Output the (x, y) coordinate of the center of the cell containing the given text.  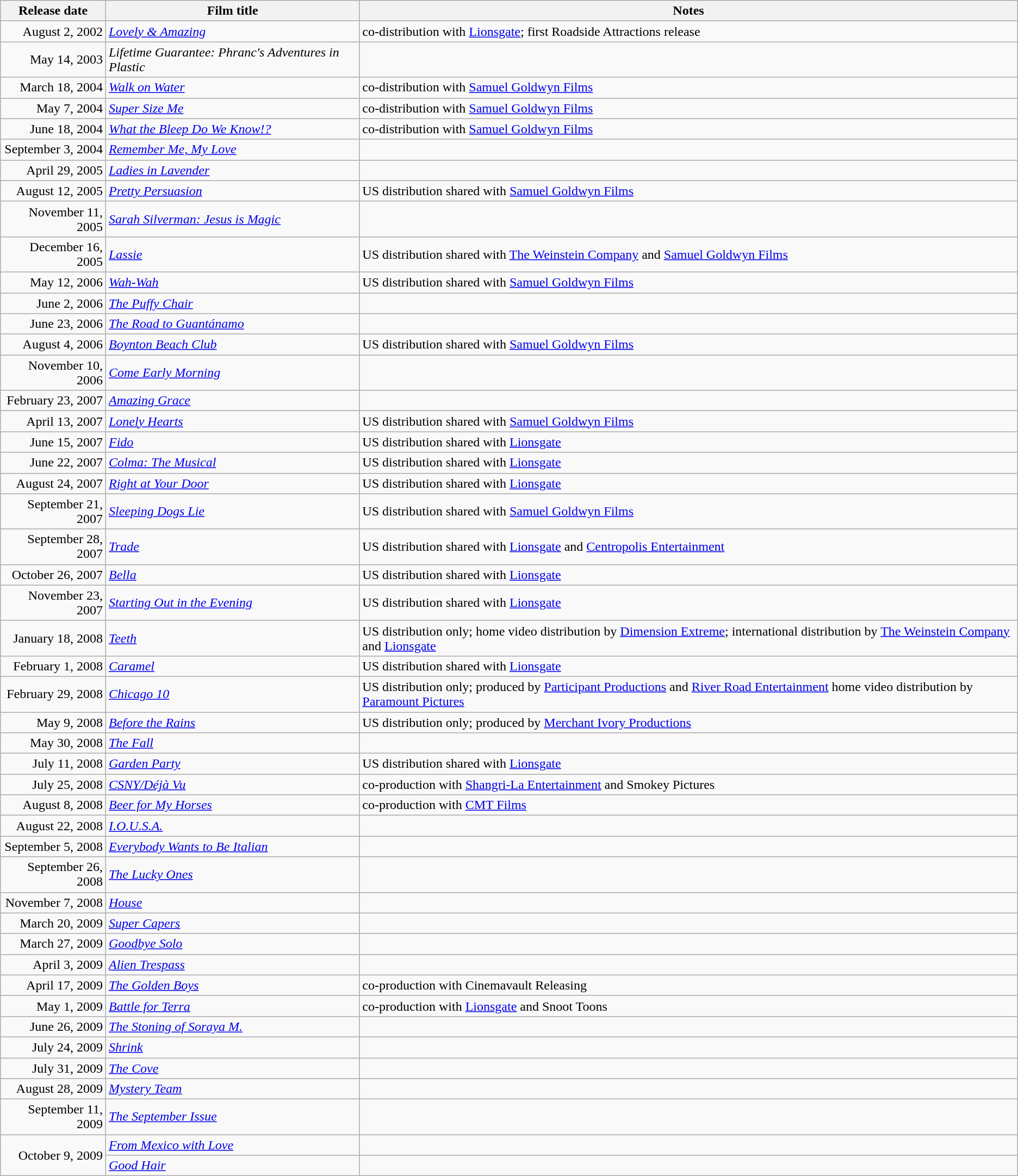
US distribution shared with The Weinstein Company and Samuel Goldwyn Films (688, 254)
July 25, 2008 (53, 785)
April 13, 2007 (53, 421)
Lovely & Amazing (232, 32)
June 26, 2009 (53, 1026)
Chicago 10 (232, 694)
Colma: The Musical (232, 463)
I.O.U.S.A. (232, 826)
Good Hair (232, 1166)
August 12, 2005 (53, 191)
Super Size Me (232, 108)
November 23, 2007 (53, 602)
US distribution only; home video distribution by Dimension Extreme; international distribution by The Weinstein Company and Lionsgate (688, 638)
August 22, 2008 (53, 826)
Caramel (232, 666)
The September Issue (232, 1117)
October 9, 2009 (53, 1155)
June 18, 2004 (53, 129)
Boynton Beach Club (232, 345)
September 11, 2009 (53, 1117)
Sleeping Dogs Lie (232, 511)
December 16, 2005 (53, 254)
Before the Rains (232, 723)
July 24, 2009 (53, 1047)
Alien Trespass (232, 965)
Super Capers (232, 923)
September 26, 2008 (53, 874)
Lifetime Guarantee: Phranc's Adventures in Plastic (232, 60)
November 10, 2006 (53, 373)
What the Bleep Do We Know!? (232, 129)
September 3, 2004 (53, 150)
August 4, 2006 (53, 345)
US distribution only; produced by Merchant Ivory Productions (688, 723)
September 5, 2008 (53, 847)
House (232, 903)
May 14, 2003 (53, 60)
Wah-Wah (232, 282)
May 12, 2006 (53, 282)
March 18, 2004 (53, 88)
The Golden Boys (232, 985)
Ladies in Lavender (232, 170)
June 22, 2007 (53, 463)
Lonely Hearts (232, 421)
June 15, 2007 (53, 442)
February 23, 2007 (53, 401)
co-production with Cinemavault Releasing (688, 985)
CSNY/Déjà Vu (232, 785)
co-distribution with Lionsgate; first Roadside Attractions release (688, 32)
US distribution only; produced by Participant Productions and River Road Entertainment home video distribution by Paramount Pictures (688, 694)
April 17, 2009 (53, 985)
September 21, 2007 (53, 511)
August 8, 2008 (53, 805)
Right at Your Door (232, 483)
September 28, 2007 (53, 547)
Fido (232, 442)
The Road to Guantánamo (232, 324)
The Puffy Chair (232, 303)
Goodbye Solo (232, 944)
Come Early Morning (232, 373)
October 26, 2007 (53, 575)
June 2, 2006 (53, 303)
June 23, 2006 (53, 324)
Remember Me, My Love (232, 150)
The Fall (232, 743)
May 7, 2004 (53, 108)
February 1, 2008 (53, 666)
April 3, 2009 (53, 965)
January 18, 2008 (53, 638)
Teeth (232, 638)
Bella (232, 575)
Shrink (232, 1047)
April 29, 2005 (53, 170)
May 1, 2009 (53, 1006)
The Cove (232, 1068)
July 31, 2009 (53, 1068)
Mystery Team (232, 1089)
Film title (232, 11)
Amazing Grace (232, 401)
Pretty Persuasion (232, 191)
August 24, 2007 (53, 483)
March 20, 2009 (53, 923)
May 30, 2008 (53, 743)
co-production with CMT Films (688, 805)
May 9, 2008 (53, 723)
US distribution shared with Lionsgate and Centropolis Entertainment (688, 547)
March 27, 2009 (53, 944)
Garden Party (232, 764)
co-production with Shangri-La Entertainment and Smokey Pictures (688, 785)
August 2, 2002 (53, 32)
co-production with Lionsgate and Snoot Toons (688, 1006)
Sarah Silverman: Jesus is Magic (232, 219)
February 29, 2008 (53, 694)
November 11, 2005 (53, 219)
The Lucky Ones (232, 874)
November 7, 2008 (53, 903)
Everybody Wants to Be Italian (232, 847)
Battle for Terra (232, 1006)
Release date (53, 11)
Notes (688, 11)
Trade (232, 547)
August 28, 2009 (53, 1089)
Walk on Water (232, 88)
Lassie (232, 254)
Starting Out in the Evening (232, 602)
From Mexico with Love (232, 1145)
July 11, 2008 (53, 764)
Beer for My Horses (232, 805)
The Stoning of Soraya M. (232, 1026)
